Search for the cell housing the specified text and yield its (x, y) center coordinate. 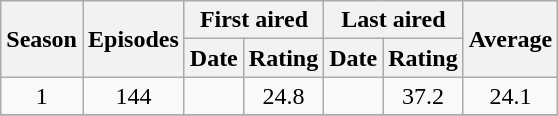
1 (42, 96)
144 (133, 96)
37.2 (423, 96)
24.1 (510, 96)
First aired (254, 20)
24.8 (283, 96)
Episodes (133, 39)
Average (510, 39)
Last aired (394, 20)
Season (42, 39)
